Find where the given text appears and provide that cell's center as [x, y] coordinate. 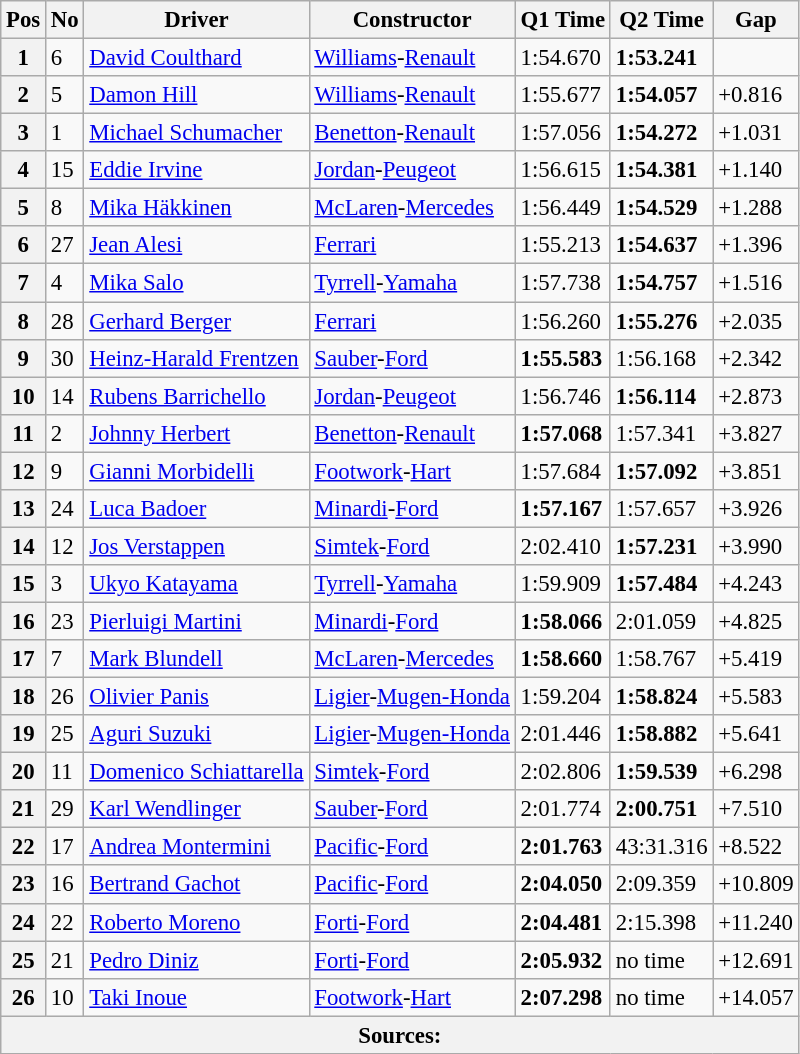
+2.342 [756, 358]
1:54.529 [661, 208]
+1.516 [756, 283]
1:56.449 [562, 208]
+3.926 [756, 509]
+10.809 [756, 885]
1:55.276 [661, 321]
1:58.767 [661, 659]
1:56.615 [562, 170]
+0.816 [756, 95]
1:57.738 [562, 283]
+8.522 [756, 847]
1:58.882 [661, 734]
+1.396 [756, 245]
43:31.316 [661, 847]
+5.641 [756, 734]
1:54.637 [661, 245]
+2.873 [756, 396]
2:04.050 [562, 885]
29 [65, 809]
27 [65, 245]
1:59.204 [562, 697]
13 [24, 509]
1:57.068 [562, 433]
1:55.583 [562, 358]
1:56.114 [661, 396]
+6.298 [756, 772]
+3.990 [756, 546]
Gap [756, 20]
Michael Schumacher [196, 133]
+3.827 [756, 433]
1:57.056 [562, 133]
+1.140 [756, 170]
Aguri Suzuki [196, 734]
+3.851 [756, 471]
Bertrand Gachot [196, 885]
Pedro Diniz [196, 960]
1:57.341 [661, 433]
28 [65, 321]
David Coulthard [196, 58]
Karl Wendlinger [196, 809]
2:01.763 [562, 847]
Heinz-Harald Frentzen [196, 358]
Jos Verstappen [196, 546]
1:56.746 [562, 396]
Rubens Barrichello [196, 396]
1:58.066 [562, 621]
Q2 Time [661, 20]
2:15.398 [661, 922]
Roberto Moreno [196, 922]
+7.510 [756, 809]
Driver [196, 20]
2:04.481 [562, 922]
30 [65, 358]
Domenico Schiattarella [196, 772]
2:02.410 [562, 546]
Mark Blundell [196, 659]
1:57.484 [661, 584]
1:57.167 [562, 509]
Mika Salo [196, 283]
19 [24, 734]
Gerhard Berger [196, 321]
1:57.231 [661, 546]
+4.825 [756, 621]
+2.035 [756, 321]
+5.583 [756, 697]
2:09.359 [661, 885]
2:02.806 [562, 772]
1:59.909 [562, 584]
Andrea Montermini [196, 847]
1:57.684 [562, 471]
1:54.381 [661, 170]
+4.243 [756, 584]
1:57.657 [661, 509]
1:56.260 [562, 321]
No [65, 20]
2:07.298 [562, 997]
1:53.241 [661, 58]
1:54.670 [562, 58]
+12.691 [756, 960]
Pos [24, 20]
1:58.660 [562, 659]
Mika Häkkinen [196, 208]
2:01.774 [562, 809]
1:56.168 [661, 358]
18 [24, 697]
+11.240 [756, 922]
20 [24, 772]
1:57.092 [661, 471]
Gianni Morbidelli [196, 471]
Jean Alesi [196, 245]
1:54.057 [661, 95]
+1.031 [756, 133]
Constructor [412, 20]
1:55.677 [562, 95]
2:01.059 [661, 621]
+1.288 [756, 208]
Damon Hill [196, 95]
Pierluigi Martini [196, 621]
+5.419 [756, 659]
1:54.272 [661, 133]
2:05.932 [562, 960]
1:59.539 [661, 772]
Eddie Irvine [196, 170]
Olivier Panis [196, 697]
Sources: [400, 1035]
2:01.446 [562, 734]
Luca Badoer [196, 509]
1:58.824 [661, 697]
Q1 Time [562, 20]
Taki Inoue [196, 997]
1:54.757 [661, 283]
2:00.751 [661, 809]
+14.057 [756, 997]
Ukyo Katayama [196, 584]
Johnny Herbert [196, 433]
1:55.213 [562, 245]
